Return (x, y) of the center of cell containing provided text 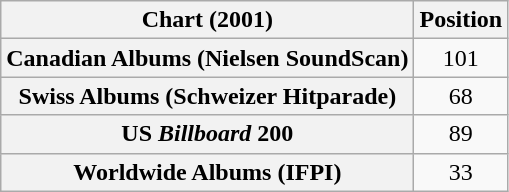
33 (461, 172)
68 (461, 96)
Chart (2001) (208, 20)
US Billboard 200 (208, 134)
89 (461, 134)
Canadian Albums (Nielsen SoundScan) (208, 58)
Worldwide Albums (IFPI) (208, 172)
Position (461, 20)
Swiss Albums (Schweizer Hitparade) (208, 96)
101 (461, 58)
